Locate the cell with the specified text and output its (x, y) center coordinate. 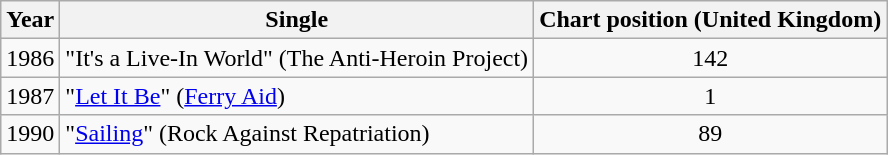
142 (710, 58)
"Sailing" (Rock Against Repatriation) (297, 134)
Single (297, 20)
"It's a Live-In World" (The Anti-Heroin Project) (297, 58)
1987 (30, 96)
1 (710, 96)
1986 (30, 58)
1990 (30, 134)
89 (710, 134)
"Let It Be" (Ferry Aid) (297, 96)
Chart position (United Kingdom) (710, 20)
Year (30, 20)
